Provide the [x, y] coordinate of the cell's center where the given text is located.  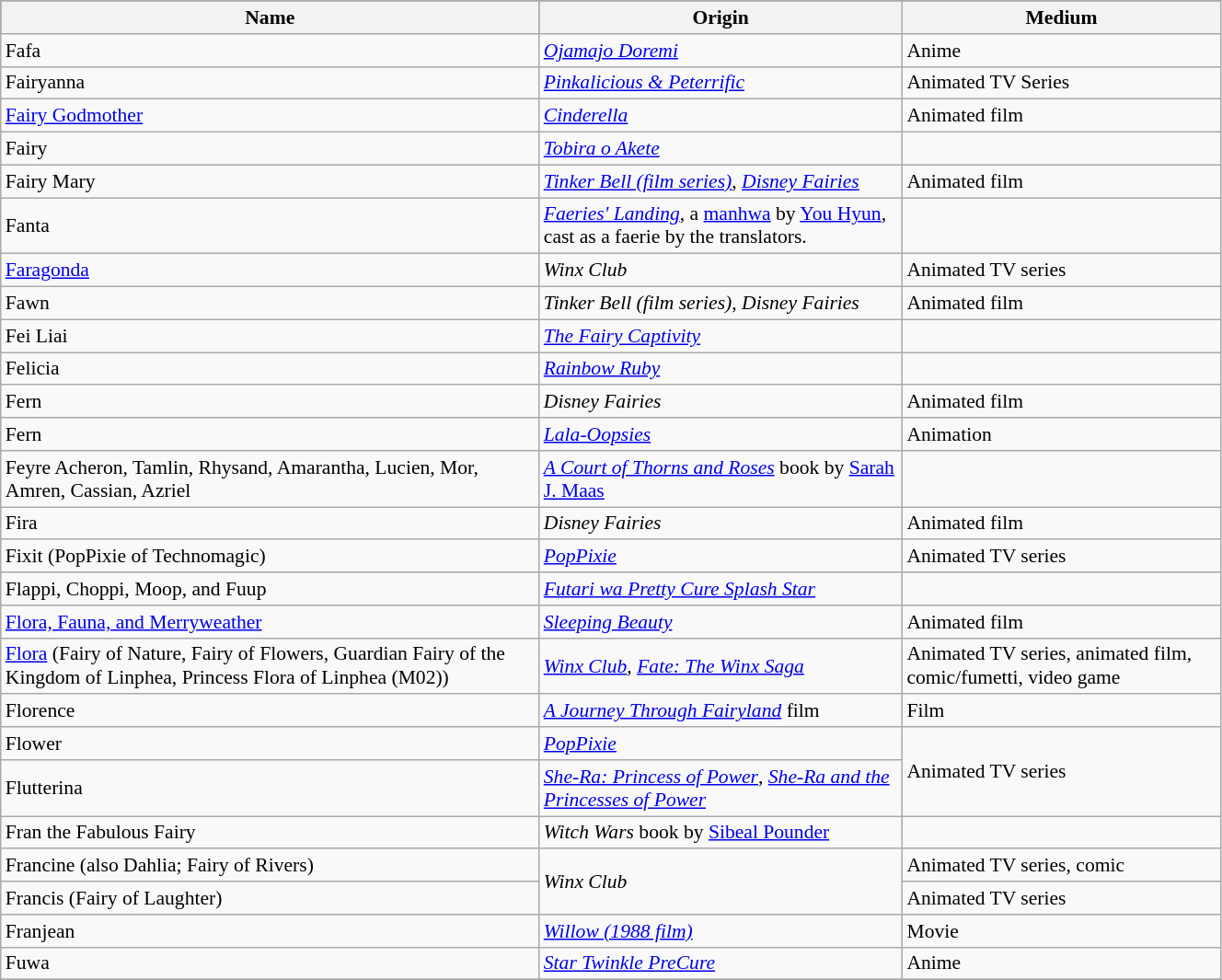
Film [1061, 711]
Flutterina [271, 788]
Francine (also Dahlia; Fairy of Rivers) [271, 866]
Winx Club, Fate: The Winx Saga [721, 666]
Movie [1061, 931]
Fira [271, 524]
Flappi, Choppi, Moop, and Fuup [271, 589]
Animated TV Series [1061, 83]
Fairy Godmother [271, 116]
A Journey Through Fairyland film [721, 711]
Fairy [271, 149]
Fran the Fabulous Fairy [271, 833]
Fawn [271, 304]
Flora, Fauna, and Merryweather [271, 622]
She-Ra: Princess of Power, She-Ra and the Princesses of Power [721, 788]
Pinkalicious & Peterrific [721, 83]
Rainbow Ruby [721, 369]
Star Twinkle PreCure [721, 963]
Francis (Fairy of Laughter) [271, 898]
Witch Wars book by Sibeal Pounder [721, 833]
Cinderella [721, 116]
Fafa [271, 51]
Feyre Acheron, Tamlin, Rhysand, Amarantha, Lucien, Mor, Amren, Cassian, Azriel [271, 478]
Ojamajo Doremi [721, 51]
Lala-Oopsies [721, 434]
Florence [271, 711]
Fairy Mary [271, 181]
Medium [1061, 17]
Animated TV series, animated film, comic/fumetti, video game [1061, 666]
Tobira o Akete [721, 149]
A Court of Thorns and Roses book by Sarah J. Maas [721, 478]
The Fairy Captivity [721, 336]
Fei Liai [271, 336]
Fixit (PopPixie of Technomagic) [271, 557]
Animated TV series, comic [1061, 866]
Faragonda [271, 271]
Animation [1061, 434]
Franjean [271, 931]
Willow (1988 film) [721, 931]
Fairyanna [271, 83]
Fuwa [271, 963]
Flower [271, 744]
Felicia [271, 369]
Fanta [271, 226]
Faeries' Landing, a manhwa by You Hyun, cast as a faerie by the translators. [721, 226]
Futari wa Pretty Cure Splash Star [721, 589]
Sleeping Beauty [721, 622]
Origin [721, 17]
Flora (Fairy of Nature, Fairy of Flowers, Guardian Fairy of the Kingdom of Linphea, Princess Flora of Linphea (M02)) [271, 666]
Name [271, 17]
